From the cell containing the given text, extract its center point as [x, y] coordinate. 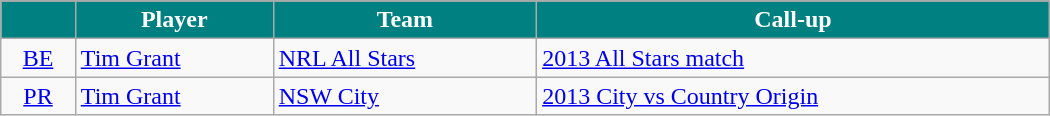
2013 All Stars match [794, 58]
Call-up [794, 20]
Team [404, 20]
2013 City vs Country Origin [794, 96]
NRL All Stars [404, 58]
BE [38, 58]
Player [174, 20]
PR [38, 96]
NSW City [404, 96]
